Find where the given text appears and provide that cell's center as (x, y) coordinate. 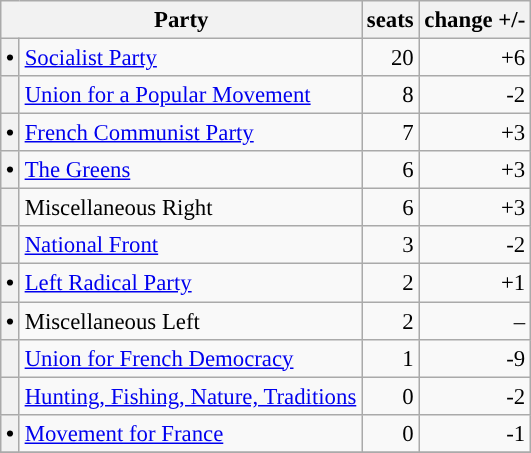
8 (390, 95)
+6 (475, 58)
+1 (475, 283)
Left Radical Party (190, 283)
7 (390, 133)
1 (390, 358)
Miscellaneous Right (190, 208)
The Greens (190, 170)
-1 (475, 433)
Movement for France (190, 433)
3 (390, 245)
seats (390, 20)
– (475, 321)
Party (182, 20)
Union for a Popular Movement (190, 95)
20 (390, 58)
Hunting, Fishing, Nature, Traditions (190, 396)
French Communist Party (190, 133)
change +/- (475, 20)
Union for French Democracy (190, 358)
-9 (475, 358)
Socialist Party (190, 58)
Miscellaneous Left (190, 321)
National Front (190, 245)
